Identify which cell holds the provided text, then report its (x, y) central coordinate. 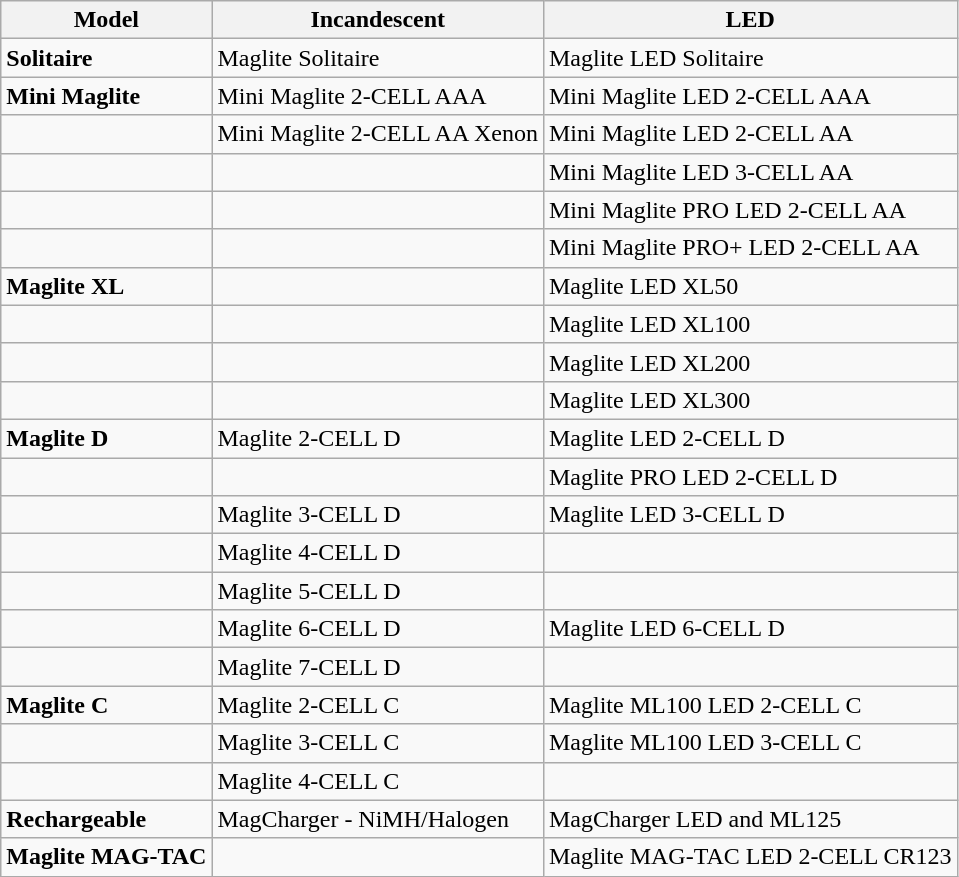
Maglite PRO LED 2-CELL D (750, 477)
Maglite D (106, 438)
Rechargeable (106, 819)
MagCharger - NiMH/Halogen (378, 819)
Incandescent (378, 20)
Model (106, 20)
Maglite 3-CELL D (378, 515)
Maglite C (106, 705)
Maglite 4-CELL D (378, 553)
Maglite LED 3-CELL D (750, 515)
Maglite LED XL50 (750, 286)
Maglite Solitaire (378, 58)
Solitaire (106, 58)
Mini Maglite LED 2-CELL AA (750, 134)
Maglite LED XL200 (750, 362)
Maglite 6-CELL D (378, 629)
Maglite 2-CELL C (378, 705)
Mini Maglite PRO+ LED 2-CELL AA (750, 248)
Mini Maglite LED 2-CELL AAA (750, 96)
Maglite MAG-TAC LED 2-CELL CR123 (750, 857)
Mini Maglite (106, 96)
Maglite 2-CELL D (378, 438)
Maglite 7-CELL D (378, 667)
Maglite LED XL100 (750, 324)
MagCharger LED and ML125 (750, 819)
Maglite ML100 LED 2-CELL C (750, 705)
Maglite LED 2-CELL D (750, 438)
Maglite MAG-TAC (106, 857)
Maglite XL (106, 286)
Maglite LED Solitaire (750, 58)
Maglite LED XL300 (750, 400)
Maglite 3-CELL C (378, 743)
Mini Maglite LED 3-CELL AA (750, 172)
Mini Maglite 2-CELL AAA (378, 96)
Maglite ML100 LED 3-CELL C (750, 743)
Maglite 5-CELL D (378, 591)
Maglite LED 6-CELL D (750, 629)
Mini Maglite 2-CELL AA Xenon (378, 134)
LED (750, 20)
Maglite 4-CELL C (378, 781)
Mini Maglite PRO LED 2-CELL AA (750, 210)
